Return [X, Y] of the center of cell containing provided text 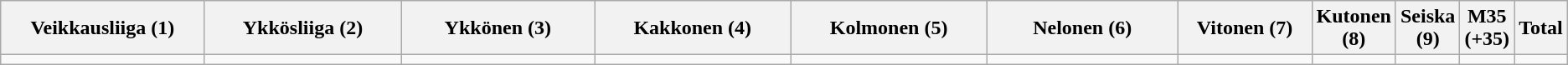
Ykkösliiga (2) [303, 28]
Veikkausliiga (1) [102, 28]
Ykkönen (3) [498, 28]
Vitonen (7) [1245, 28]
Kutonen (8) [1354, 28]
Kakkonen (4) [693, 28]
Seiska (9) [1427, 28]
Total [1541, 28]
Kolmonen (5) [889, 28]
Nelonen (6) [1082, 28]
M35 (+35) [1488, 28]
